Search for the cell housing the specified text and yield its (x, y) center coordinate. 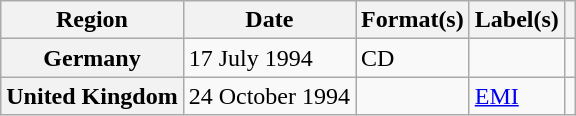
CD (413, 58)
Germany (92, 58)
17 July 1994 (269, 58)
EMI (516, 96)
Date (269, 20)
Format(s) (413, 20)
Region (92, 20)
United Kingdom (92, 96)
Label(s) (516, 20)
24 October 1994 (269, 96)
